Find where the given text appears and provide that cell's center as [x, y] coordinate. 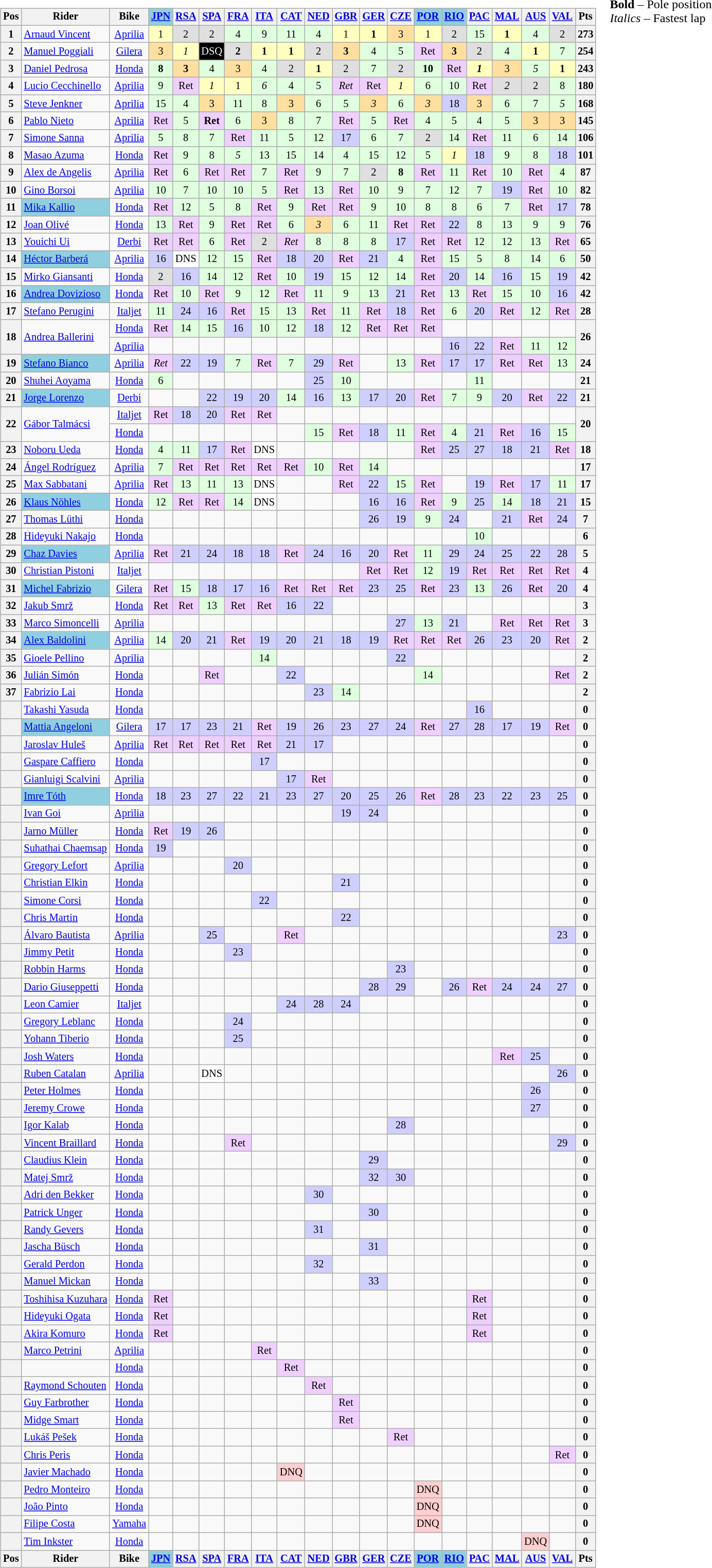
Christian Elkin [65, 883]
273 [585, 34]
Gábor Talmácsi [65, 424]
Jeremy Crowe [65, 1108]
Alex Baldolini [65, 640]
243 [585, 69]
Stefano Bianco [65, 363]
Claudius Klein [65, 1160]
Andrea Ballerini [65, 337]
João Pinto [65, 1507]
Adri den Bekker [65, 1195]
Matej Smrž [65, 1178]
Yamaha [129, 1524]
Robbin Harms [65, 970]
Filipe Costa [65, 1524]
87 [585, 173]
Guy Farbrother [65, 1403]
101 [585, 155]
Gaspare Caffiero [65, 762]
76 [585, 225]
Gerald Perdon [65, 1264]
Jorge Lorenzo [65, 398]
Manuel Mickan [65, 1282]
Marco Simoncelli [65, 623]
Toshihisa Kuzuhara [65, 1299]
Chris Peris [65, 1455]
Gino Borsoi [65, 190]
Michel Fabrizio [65, 588]
Pablo Nieto [65, 121]
Mattia Angeloni [65, 727]
Simone Sanna [65, 138]
Héctor Barberá [65, 259]
Christian Pistoni [65, 571]
Vincent Braillard [65, 1143]
Gioele Pellino [65, 658]
Steve Jenkner [65, 103]
Hideyuki Nakajo [65, 536]
Akira Komuro [65, 1334]
180 [585, 86]
Jarno Müller [65, 831]
37 [11, 692]
Chris Martin [65, 918]
Manuel Poggiali [65, 51]
Raymond Schouten [65, 1385]
Max Sabbatani [65, 484]
Klaus Nöhles [65, 502]
Gregory Leblanc [65, 1022]
Igor Kalab [65, 1126]
Peter Holmes [65, 1091]
Julián Simón [65, 675]
DSQ [211, 51]
Daniel Pedrosa [65, 69]
65 [585, 242]
Arnaud Vincent [65, 34]
Mirko Giansanti [65, 276]
Lucio Cecchinello [65, 86]
168 [585, 103]
Ivan Goi [65, 814]
34 [11, 640]
Jakub Smrž [65, 606]
Jascha Büsch [65, 1247]
Masao Azuma [65, 155]
254 [585, 51]
Javier Machado [65, 1472]
Dario Giuseppetti [65, 987]
Simone Corsi [65, 900]
Takashi Yasuda [65, 710]
Thomas Lüthi [65, 519]
Gianluigi Scalvini [65, 779]
Hideyuki Ogata [65, 1316]
Leon Camier [65, 1004]
145 [585, 121]
Imre Tóth [65, 796]
35 [11, 658]
Stefano Perugini [65, 311]
36 [11, 675]
Noboru Ueda [65, 450]
82 [585, 190]
Josh Waters [65, 1056]
Youichi Ui [65, 242]
Lukáš Pešek [65, 1437]
Alex de Angelis [65, 173]
Pedro Monteiro [65, 1489]
Randy Gevers [65, 1230]
Fabrizio Lai [65, 692]
106 [585, 138]
78 [585, 207]
Jimmy Petit [65, 952]
Midge Smart [65, 1420]
Mika Kallio [65, 207]
Andrea Dovizioso [65, 294]
Shuhei Aoyama [65, 380]
Ángel Rodríguez [65, 467]
50 [585, 259]
Marco Petrini [65, 1351]
Gregory Lefort [65, 866]
Joan Olivé [65, 225]
Patrick Unger [65, 1212]
Álvaro Bautista [65, 935]
Yohann Tiberio [65, 1039]
Jaroslav Huleš [65, 744]
Chaz Davies [65, 554]
Suhathai Chaemsap [65, 848]
Ruben Catalan [65, 1074]
Tim Inkster [65, 1541]
